Find where the given text appears and provide that cell's center as [X, Y] coordinate. 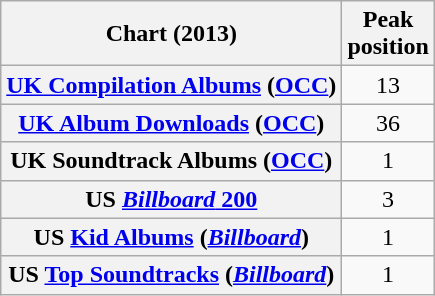
13 [388, 85]
Chart (2013) [172, 34]
UK Album Downloads (OCC) [172, 123]
US Billboard 200 [172, 199]
UK Soundtrack Albums (OCC) [172, 161]
36 [388, 123]
Peakposition [388, 34]
3 [388, 199]
UK Compilation Albums (OCC) [172, 85]
US Top Soundtracks (Billboard) [172, 275]
US Kid Albums (Billboard) [172, 237]
